Determine the (X, Y) coordinate at the center of the cell enclosing the given text.  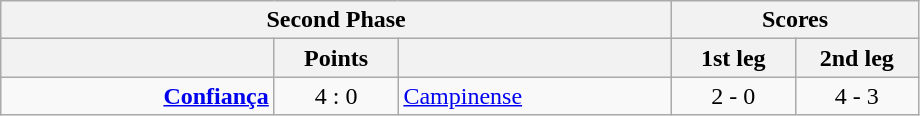
Second Phase (336, 20)
Scores (794, 20)
Confiança (138, 96)
Campinense (535, 96)
4 : 0 (336, 96)
Points (336, 58)
2nd leg (857, 58)
4 - 3 (857, 96)
2 - 0 (733, 96)
1st leg (733, 58)
